Identify which cell holds the provided text, then report its (x, y) central coordinate. 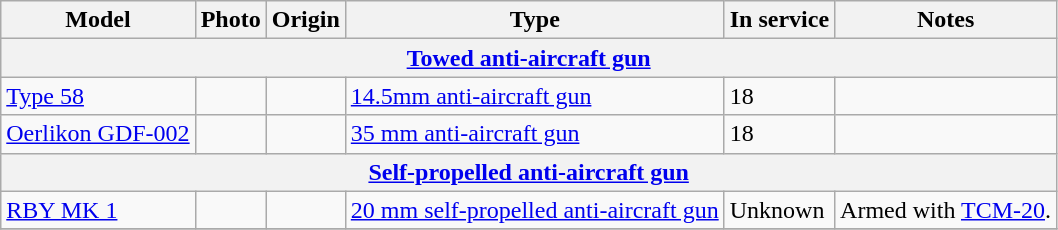
Unknown (779, 210)
Type (534, 20)
Oerlikon GDF-002 (98, 134)
Model (98, 20)
Armed with TCM-20. (946, 210)
35 mm anti-aircraft gun (534, 134)
Type 58 (98, 96)
Self-propelled anti-aircraft gun (529, 172)
Towed anti-aircraft gun (529, 58)
In service (779, 20)
RBY MK 1 (98, 210)
Photo (230, 20)
20 mm self-propelled anti-aircraft gun (534, 210)
Origin (306, 20)
14.5mm anti-aircraft gun (534, 96)
Notes (946, 20)
